Locate the cell with the specified text and output its (X, Y) center coordinate. 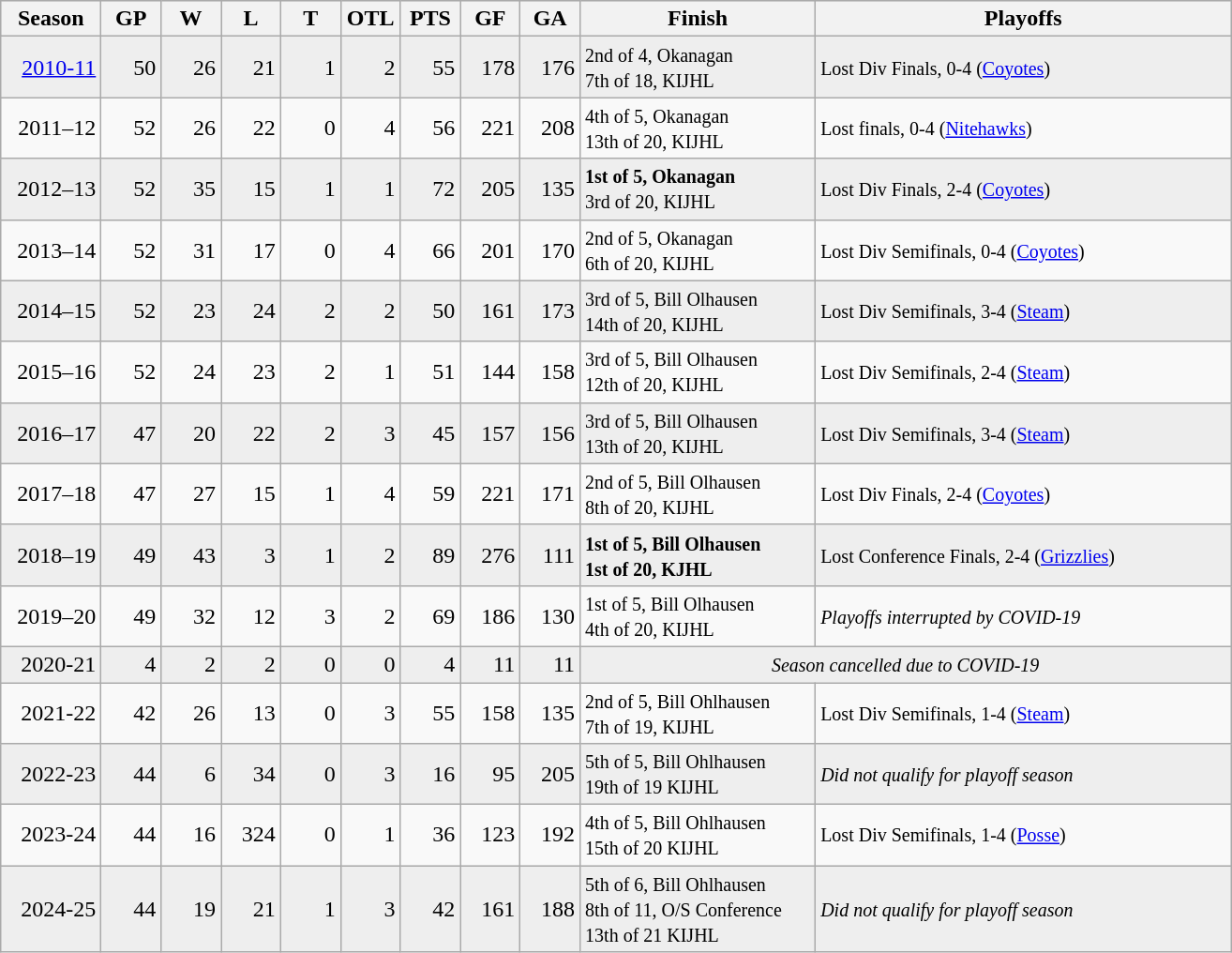
186 (490, 615)
W (191, 19)
2nd of 5, Bill Ohlhausen7th of 19, KIJHL (698, 713)
Playoffs (1024, 19)
51 (430, 371)
157 (490, 433)
59 (430, 493)
201 (490, 250)
Lost finals, 0-4 (Nitehawks) (1024, 128)
T (310, 19)
2010-11 (51, 68)
34 (251, 775)
Lost Div Semifinals, 1-4 (Steam) (1024, 713)
35 (191, 189)
2nd of 5, Bill Olhausen8th of 20, KIJHL (698, 493)
2nd of 5, Okanagan6th of 20, KIJHL (698, 250)
2020-21 (51, 664)
2021-22 (51, 713)
2013–14 (51, 250)
2024-25 (51, 909)
PTS (430, 19)
13 (251, 713)
3rd of 5, Bill Olhausen12th of 20, KIJHL (698, 371)
Finish (698, 19)
192 (550, 835)
130 (550, 615)
GA (550, 19)
Season (51, 19)
20 (191, 433)
2019–20 (51, 615)
Lost Div Finals, 0-4 (Coyotes) (1024, 68)
19 (191, 909)
6 (191, 775)
173 (550, 311)
178 (490, 68)
123 (490, 835)
72 (430, 189)
32 (191, 615)
1st of 5, Bill Olhausen4th of 20, KIJHL (698, 615)
2023-24 (51, 835)
2022-23 (51, 775)
208 (550, 128)
31 (191, 250)
2015–16 (51, 371)
171 (550, 493)
176 (550, 68)
276 (490, 555)
GF (490, 19)
170 (550, 250)
156 (550, 433)
2nd of 4, Okanagan7th of 18, KIJHL (698, 68)
324 (251, 835)
5th of 5, Bill Ohlhausen19th of 19 KIJHL (698, 775)
3rd of 5, Bill Olhausen13th of 20, KIJHL (698, 433)
95 (490, 775)
45 (430, 433)
Season cancelled due to COVID-19 (906, 664)
Lost Div Semifinals, 0-4 (Coyotes) (1024, 250)
1st of 5, Bill Olhausen1st of 20, KJHL (698, 555)
4th of 5, Okanagan13th of 20, KIJHL (698, 128)
2014–15 (51, 311)
OTL (370, 19)
2018–19 (51, 555)
4th of 5, Bill Ohlhausen15th of 20 KIJHL (698, 835)
17 (251, 250)
43 (191, 555)
GP (131, 19)
Lost Div Semifinals, 2-4 (Steam) (1024, 371)
2017–18 (51, 493)
111 (550, 555)
3rd of 5, Bill Olhausen14th of 20, KIJHL (698, 311)
2016–17 (51, 433)
144 (490, 371)
5th of 6, Bill Ohlhausen8th of 11, O/S Conference13th of 21 KIJHL (698, 909)
27 (191, 493)
2011–12 (51, 128)
12 (251, 615)
Lost Div Semifinals, 1-4 (Posse) (1024, 835)
Playoffs interrupted by COVID-19 (1024, 615)
56 (430, 128)
2012–13 (51, 189)
L (251, 19)
89 (430, 555)
Lost Conference Finals, 2-4 (Grizzlies) (1024, 555)
1st of 5, Okanagan3rd of 20, KIJHL (698, 189)
69 (430, 615)
66 (430, 250)
188 (550, 909)
36 (430, 835)
